For the text-containing cell, return its midpoint in (X, Y) coordinate format. 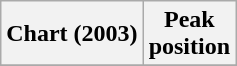
Chart (2003) (72, 34)
Peakposition (189, 34)
